Output the [X, Y] coordinate of the center of the cell containing the given text.  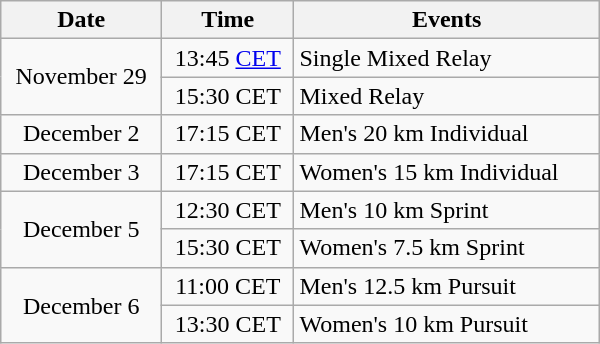
December 3 [82, 172]
13:45 CET [228, 58]
Men's 20 km Individual [446, 134]
13:30 CET [228, 324]
Women's 10 km Pursuit [446, 324]
December 2 [82, 134]
Time [228, 20]
Women's 7.5 km Sprint [446, 248]
December 6 [82, 305]
November 29 [82, 77]
Events [446, 20]
Women's 15 km Individual [446, 172]
December 5 [82, 229]
Men's 12.5 km Pursuit [446, 286]
Single Mixed Relay [446, 58]
Mixed Relay [446, 96]
Men's 10 km Sprint [446, 210]
12:30 CET [228, 210]
11:00 CET [228, 286]
Date [82, 20]
